From the cell containing the given text, extract its center point as (X, Y) coordinate. 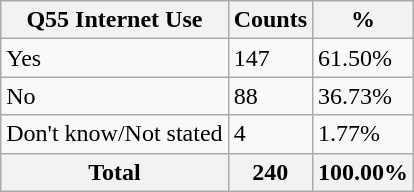
No (114, 96)
Counts (270, 20)
147 (270, 58)
Q55 Internet Use (114, 20)
100.00% (364, 172)
88 (270, 96)
Don't know/Not stated (114, 134)
240 (270, 172)
61.50% (364, 58)
36.73% (364, 96)
Total (114, 172)
1.77% (364, 134)
% (364, 20)
4 (270, 134)
Yes (114, 58)
